Identify which cell holds the provided text, then report its [x, y] central coordinate. 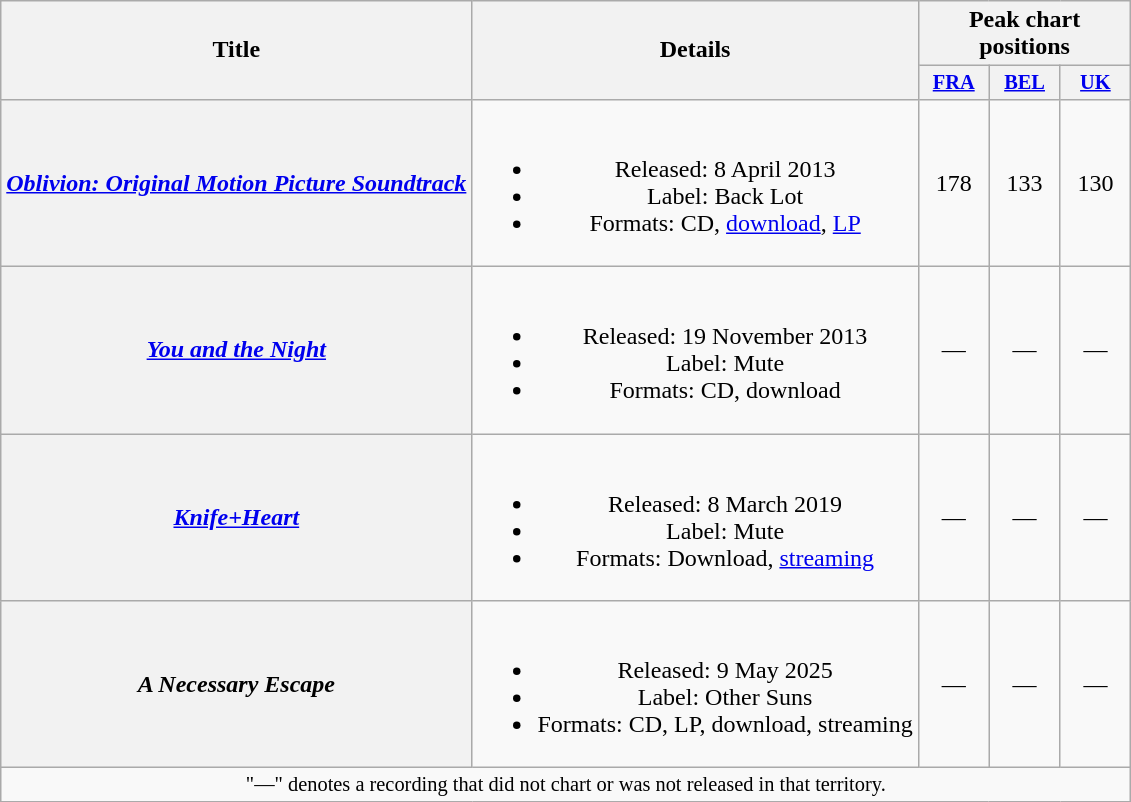
"—" denotes a recording that did not chart or was not released in that territory. [566, 785]
FRA [954, 83]
Peak chart positions [1024, 34]
178 [954, 182]
Released: 8 March 2019Label: MuteFormats: Download, streaming [695, 518]
133 [1024, 182]
Knife+Heart [236, 518]
Released: 8 April 2013Label: Back LotFormats: CD, download, LP [695, 182]
Details [695, 50]
You and the Night [236, 350]
Oblivion: Original Motion Picture Soundtrack [236, 182]
Released: 9 May 2025Label: Other SunsFormats: CD, LP, download, streaming [695, 684]
Title [236, 50]
130 [1096, 182]
UK [1096, 83]
Released: 19 November 2013Label: MuteFormats: CD, download [695, 350]
BEL [1024, 83]
A Necessary Escape [236, 684]
